Find where the given text appears and provide that cell's center as (x, y) coordinate. 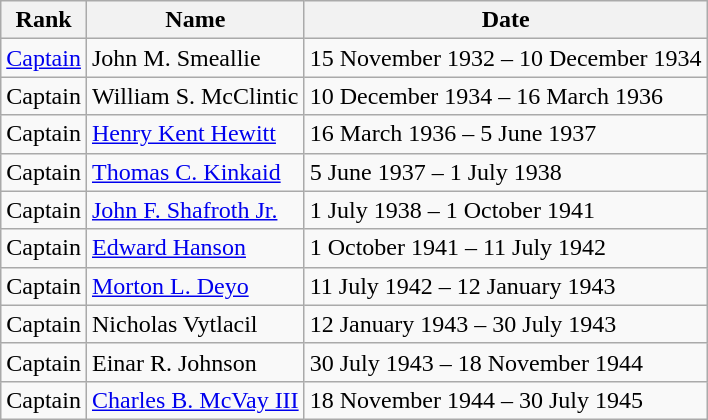
1 October 1941 – 11 July 1942 (506, 248)
18 November 1944 – 30 July 1945 (506, 400)
Nicholas Vytlacil (195, 324)
15 November 1932 – 10 December 1934 (506, 58)
30 July 1943 – 18 November 1944 (506, 362)
Name (195, 20)
Edward Hanson (195, 248)
William S. McClintic (195, 96)
Thomas C. Kinkaid (195, 172)
Charles B. McVay III (195, 400)
1 July 1938 – 1 October 1941 (506, 210)
Henry Kent Hewitt (195, 134)
5 June 1937 – 1 July 1938 (506, 172)
John M. Smeallie (195, 58)
10 December 1934 – 16 March 1936 (506, 96)
John F. Shafroth Jr. (195, 210)
Date (506, 20)
Rank (44, 20)
16 March 1936 – 5 June 1937 (506, 134)
12 January 1943 – 30 July 1943 (506, 324)
Einar R. Johnson (195, 362)
11 July 1942 – 12 January 1943 (506, 286)
Morton L. Deyo (195, 286)
